Search for the cell housing the specified text and yield its [x, y] center coordinate. 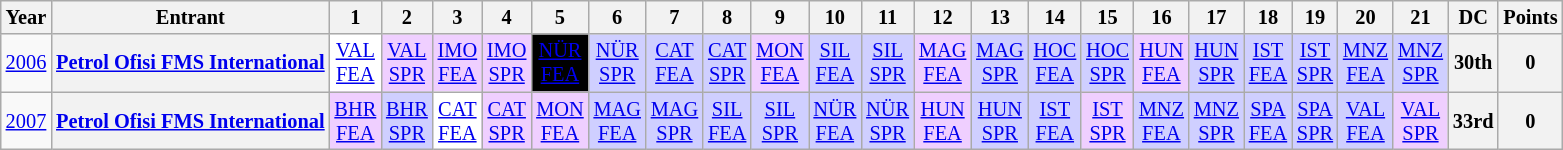
15 [1108, 17]
21 [1420, 17]
7 [674, 17]
IMOFEA [458, 63]
HOCSPR [1108, 63]
Points [1530, 17]
14 [1054, 17]
2006 [26, 63]
SPASPR [1315, 121]
20 [1366, 17]
8 [727, 17]
5 [560, 17]
IMOSPR [506, 63]
19 [1315, 17]
9 [780, 17]
Year [26, 17]
1 [356, 17]
SPAFEA [1268, 121]
4 [506, 17]
30th [1473, 63]
11 [888, 17]
13 [1000, 17]
12 [942, 17]
17 [1216, 17]
DC [1473, 17]
6 [618, 17]
2 [407, 17]
BHRFEA [356, 121]
BHRSPR [407, 121]
33rd [1473, 121]
10 [836, 17]
16 [1162, 17]
3 [458, 17]
2007 [26, 121]
18 [1268, 17]
HOCFEA [1054, 63]
Entrant [190, 17]
